Provide the (X, Y) coordinate of the cell's center where the given text is located.  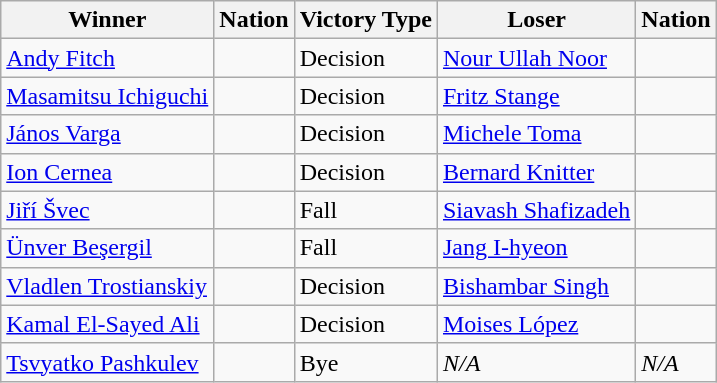
Siavash Shafizadeh (536, 210)
Bye (366, 362)
Andy Fitch (108, 58)
Winner (108, 20)
Tsvyatko Pashkulev (108, 362)
Jiří Švec (108, 210)
Loser (536, 20)
Michele Toma (536, 134)
Bernard Knitter (536, 172)
Nour Ullah Noor (536, 58)
János Varga (108, 134)
Fritz Stange (536, 96)
Ion Cernea (108, 172)
Moises López (536, 324)
Kamal El-Sayed Ali (108, 324)
Ünver Beşergil (108, 248)
Vladlen Trostianskiy (108, 286)
Victory Type (366, 20)
Bishambar Singh (536, 286)
Masamitsu Ichiguchi (108, 96)
Jang I-hyeon (536, 248)
